For the text-containing cell, return its midpoint in [X, Y] coordinate format. 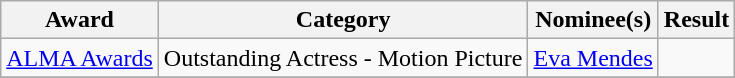
ALMA Awards [80, 58]
Eva Mendes [593, 58]
Result [696, 20]
Category [343, 20]
Nominee(s) [593, 20]
Outstanding Actress - Motion Picture [343, 58]
Award [80, 20]
